Detect which cell encompasses the target text, then output its [x, y] center coordinate. 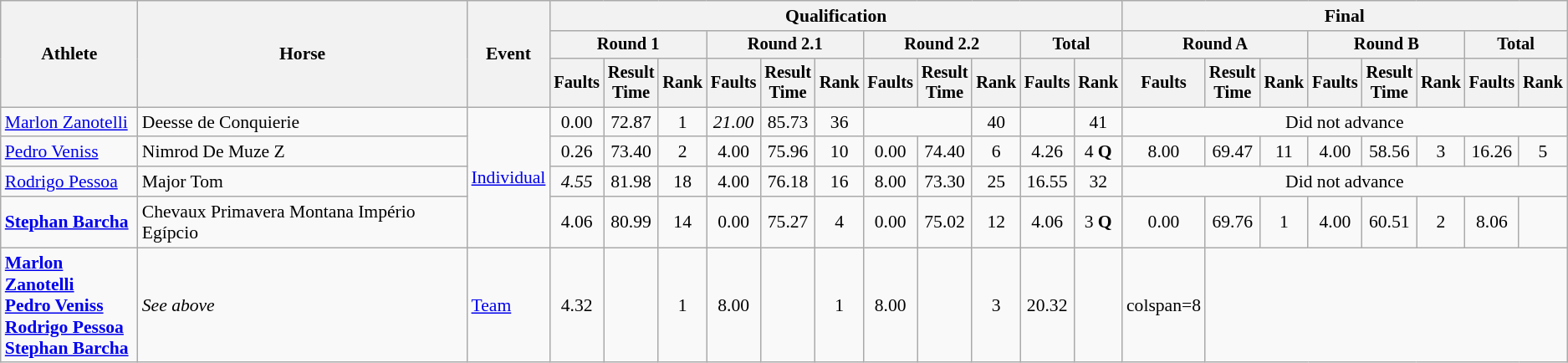
32 [1098, 181]
40 [996, 122]
14 [682, 222]
Horse [303, 54]
73.30 [945, 181]
80.99 [631, 222]
4.32 [576, 305]
16 [840, 181]
4.55 [576, 181]
Individual [508, 177]
18 [682, 181]
41 [1098, 122]
21.00 [733, 122]
Chevaux Primavera Montana Império Egípcio [303, 222]
Round 1 [628, 45]
Round 2.2 [942, 45]
Nimrod De Muze Z [303, 152]
Deesse de Conquierie [303, 122]
75.02 [945, 222]
Pedro Veniss [69, 152]
Qualification [836, 16]
75.96 [788, 152]
Final [1345, 16]
16.55 [1047, 181]
colspan=8 [1164, 305]
Athlete [69, 54]
Marlon Zanotelli [69, 122]
11 [1285, 152]
5 [1543, 152]
4 [840, 222]
Team [508, 305]
58.56 [1390, 152]
Event [508, 54]
69.47 [1233, 152]
Round A [1215, 45]
Marlon ZanotelliPedro VenissRodrigo PessoaStephan Barcha [69, 305]
25 [996, 181]
Round 2.1 [785, 45]
60.51 [1390, 222]
85.73 [788, 122]
36 [840, 122]
Round B [1387, 45]
20.32 [1047, 305]
8.06 [1492, 222]
10 [840, 152]
75.27 [788, 222]
81.98 [631, 181]
6 [996, 152]
16.26 [1492, 152]
Stephan Barcha [69, 222]
73.40 [631, 152]
Major Tom [303, 181]
0.26 [576, 152]
76.18 [788, 181]
72.87 [631, 122]
See above [303, 305]
74.40 [945, 152]
Rodrigo Pessoa [69, 181]
3 Q [1098, 222]
4 Q [1098, 152]
4.26 [1047, 152]
69.76 [1233, 222]
12 [996, 222]
